Locate the cell with the specified text and output its [X, Y] center coordinate. 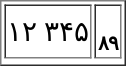
۸۹ [108, 31]
۱۲ ۳۴۵ [48, 31]
